Identify which cell holds the provided text, then report its [x, y] central coordinate. 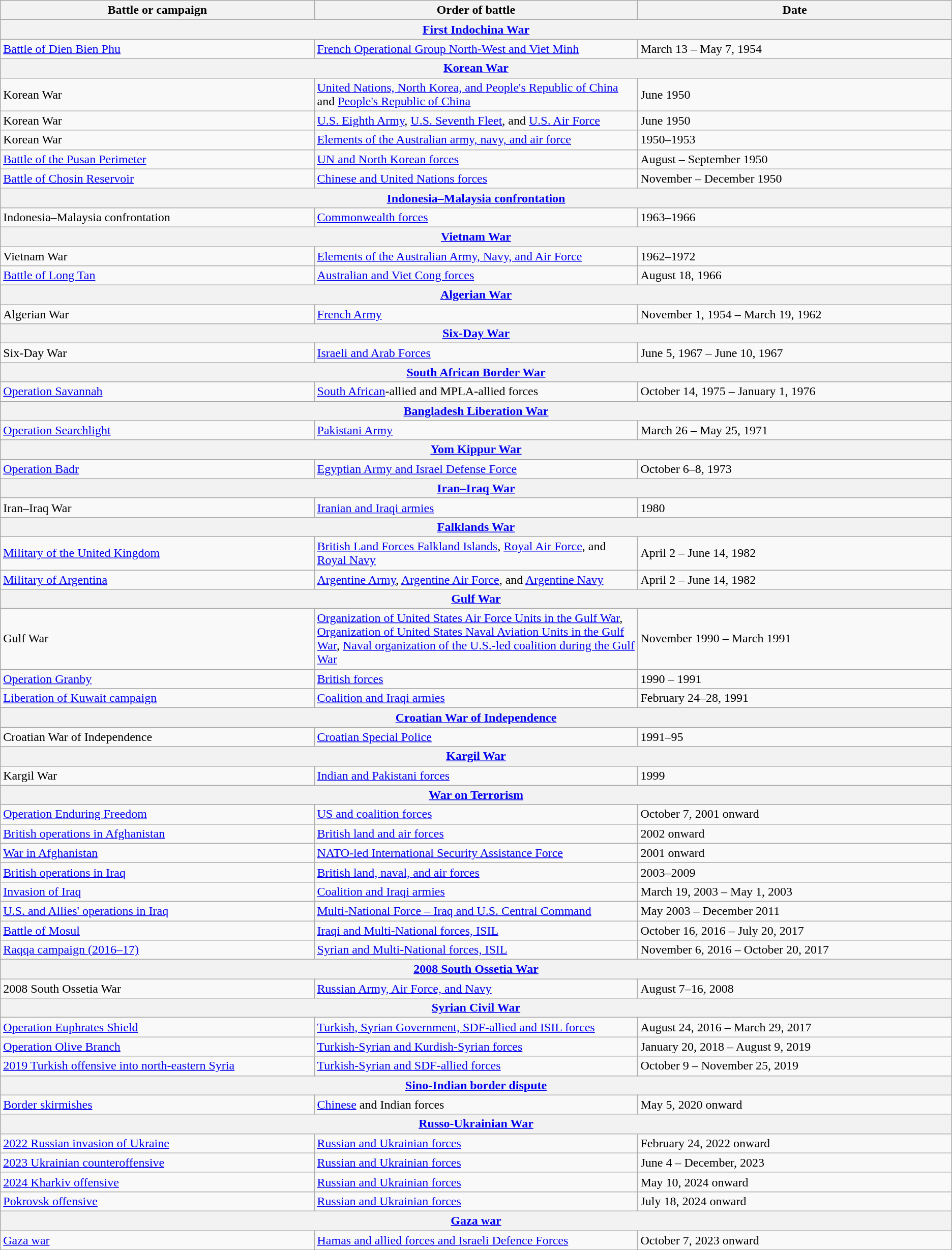
Elements of the Australian Army, Navy, and Air Force [476, 256]
May 10, 2024 onward [794, 1182]
Commonwealth forces [476, 217]
Croatian Special Police [476, 737]
October 6–8, 1973 [794, 469]
2019 Turkish offensive into north-eastern Syria [158, 1066]
Sino-Indian border dispute [476, 1085]
Turkish, Syrian Government, SDF-allied and ISIL forces [476, 1027]
November 1, 1954 – March 19, 1962 [794, 314]
Syrian Civil War [476, 1008]
October 7, 2001 onward [794, 814]
British Land Forces Falkland Islands, Royal Air Force, and Royal Navy [476, 553]
Chinese and Indian forces [476, 1105]
Operation Badr [158, 469]
British land and air forces [476, 834]
1963–1966 [794, 217]
British forces [476, 679]
November – December 1950 [794, 178]
French Operational Group North-West and Viet Minh [476, 49]
1991–95 [794, 737]
2001 onward [794, 853]
Israeli and Arab Forces [476, 353]
1999 [794, 776]
Operation Granby [158, 679]
South African Border War [476, 372]
Military of the United Kingdom [158, 553]
War in Afghanistan [158, 853]
Raqqa campaign (2016–17) [158, 950]
Operation Searchlight [158, 430]
Multi-National Force – Iraq and U.S. Central Command [476, 911]
UN and North Korean forces [476, 159]
August – September 1950 [794, 159]
2002 onward [794, 834]
October 16, 2016 – July 20, 2017 [794, 930]
Argentine Army, Argentine Air Force, and Argentine Navy [476, 579]
First Indochina War [476, 29]
Battle of Mosul [158, 930]
1950–1953 [794, 140]
Hamas and allied forces and Israeli Defence Forces [476, 1240]
Battle of Dien Bien Phu [158, 49]
South African-allied and MPLA-allied forces [476, 392]
Date [794, 10]
French Army [476, 314]
March 19, 2003 – May 1, 2003 [794, 891]
March 13 – May 7, 1954 [794, 49]
U.S. and Allies' operations in Iraq [158, 911]
Battle of the Pusan Perimeter [158, 159]
July 18, 2024 onward [794, 1201]
October 9 – November 25, 2019 [794, 1066]
May 5, 2020 onward [794, 1105]
May 2003 – December 2011 [794, 911]
1980 [794, 508]
Order of battle [476, 10]
1962–1972 [794, 256]
Operation Enduring Freedom [158, 814]
Turkish-Syrian and Kurdish-Syrian forces [476, 1047]
Operation Savannah [158, 392]
February 24, 2022 onward [794, 1143]
Battle of Long Tan [158, 276]
Falklands War [476, 527]
Bangladesh Liberation War [476, 411]
1990 – 1991 [794, 679]
British land, naval, and air forces [476, 872]
Pakistani Army [476, 430]
June 5, 1967 – June 10, 1967 [794, 353]
Battle or campaign [158, 10]
October 7, 2023 onward [794, 1240]
August 18, 1966 [794, 276]
August 7–16, 2008 [794, 989]
War on Terrorism [476, 795]
Iraqi and Multi-National forces, ISIL [476, 930]
Operation Euphrates Shield [158, 1027]
August 24, 2016 – March 29, 2017 [794, 1027]
Pokrovsk offensive [158, 1201]
Liberation of Kuwait campaign [158, 698]
Invasion of Iraq [158, 891]
October 14, 1975 – January 1, 1976 [794, 392]
2003–2009 [794, 872]
Operation Olive Branch [158, 1047]
Battle of Chosin Reservoir [158, 178]
Chinese and United Nations forces [476, 178]
Border skirmishes [158, 1105]
NATO-led International Security Assistance Force [476, 853]
Australian and Viet Cong forces [476, 276]
US and coalition forces [476, 814]
United Nations, North Korea, and People's Republic of China and People's Republic of China [476, 95]
Iranian and Iraqi armies [476, 508]
Military of Argentina [158, 579]
January 20, 2018 – August 9, 2019 [794, 1047]
Yom Kippur War [476, 450]
Russian Army, Air Force, and Navy [476, 989]
British operations in Iraq [158, 872]
June 4 – December, 2023 [794, 1163]
British operations in Afghanistan [158, 834]
November 1990 – March 1991 [794, 639]
U.S. Eighth Army, U.S. Seventh Fleet, and U.S. Air Force [476, 121]
2023 Ukrainian counteroffensive [158, 1163]
Turkish-Syrian and SDF-allied forces [476, 1066]
Russo-Ukrainian War [476, 1124]
November 6, 2016 – October 20, 2017 [794, 950]
Syrian and Multi-National forces, ISIL [476, 950]
Indian and Pakistani forces [476, 776]
Egyptian Army and Israel Defense Force [476, 469]
2024 Kharkiv offensive [158, 1182]
March 26 – May 25, 1971 [794, 430]
2022 Russian invasion of Ukraine [158, 1143]
February 24–28, 1991 [794, 698]
Elements of the Australian army, navy, and air force [476, 140]
